Identify which cell holds the provided text, then report its (x, y) central coordinate. 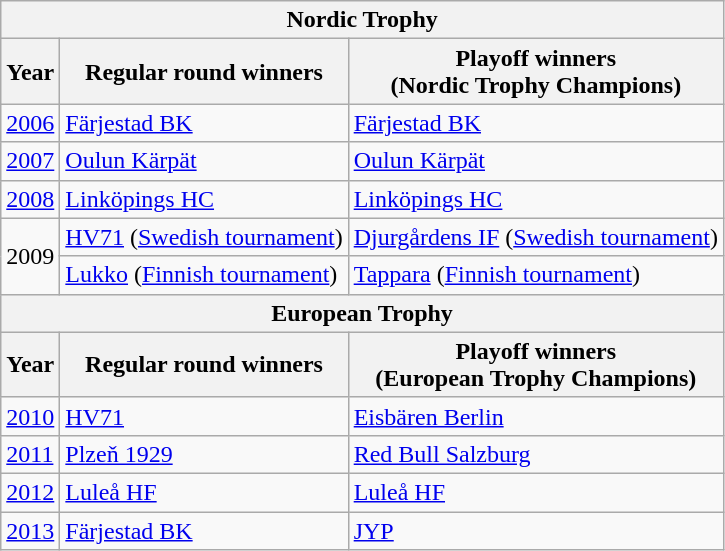
Playoff winners(Nordic Trophy Champions) (536, 72)
2011 (30, 454)
Playoff winners(European Trophy Champions) (536, 364)
Plzeň 1929 (204, 454)
2013 (30, 531)
HV71 (Swedish tournament) (204, 237)
HV71 (204, 416)
2009 (30, 256)
Nordic Trophy (362, 20)
Eisbären Berlin (536, 416)
Red Bull Salzburg (536, 454)
2012 (30, 492)
2006 (30, 123)
2010 (30, 416)
2007 (30, 161)
JYP (536, 531)
Tappara (Finnish tournament) (536, 275)
2008 (30, 199)
European Trophy (362, 313)
Lukko (Finnish tournament) (204, 275)
Djurgårdens IF (Swedish tournament) (536, 237)
